Return the (x, y) coordinate for the center point of the cell that contains the specified text.  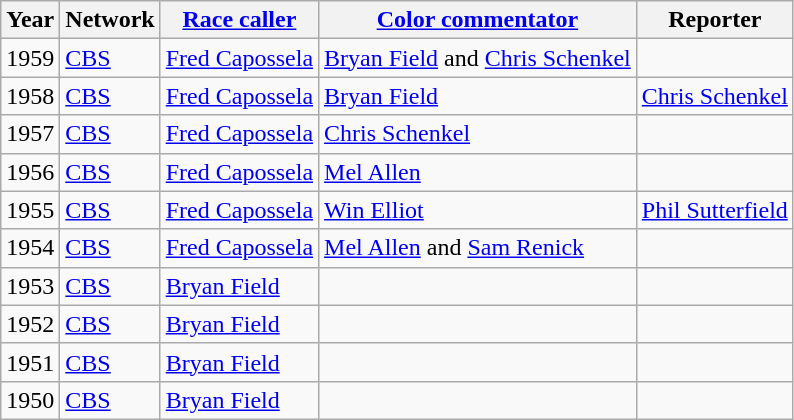
1959 (30, 58)
Race caller (239, 20)
1951 (30, 362)
1956 (30, 172)
Year (30, 20)
Network (110, 20)
1953 (30, 286)
1952 (30, 324)
Mel Allen (478, 172)
Bryan Field and Chris Schenkel (478, 58)
Win Elliot (478, 210)
1958 (30, 96)
Phil Sutterfield (714, 210)
1957 (30, 134)
Color commentator (478, 20)
1954 (30, 248)
Reporter (714, 20)
1950 (30, 400)
Mel Allen and Sam Renick (478, 248)
1955 (30, 210)
